Determine the (x, y) coordinate at the center of the cell enclosing the given text.  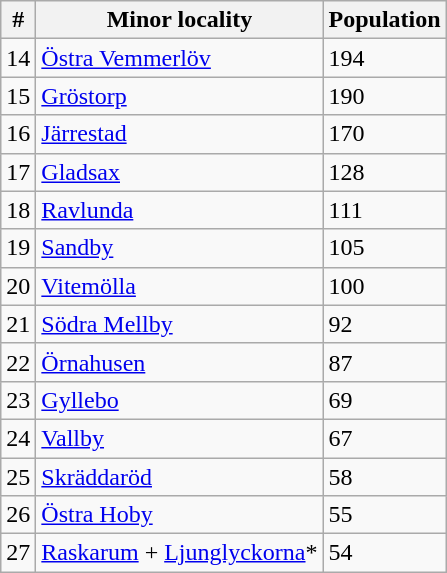
58 (384, 477)
67 (384, 438)
111 (384, 210)
Minor locality (180, 20)
Östra Vemmerlöv (180, 58)
Gyllebo (180, 400)
16 (18, 134)
69 (384, 400)
27 (18, 553)
Ravlunda (180, 210)
Sandby (180, 248)
Örnahusen (180, 362)
Vallby (180, 438)
194 (384, 58)
19 (18, 248)
14 (18, 58)
26 (18, 515)
Population (384, 20)
170 (384, 134)
15 (18, 96)
21 (18, 324)
Järrestad (180, 134)
92 (384, 324)
17 (18, 172)
Gröstorp (180, 96)
23 (18, 400)
Raskarum + Ljunglyckorna* (180, 553)
Östra Hoby (180, 515)
55 (384, 515)
128 (384, 172)
24 (18, 438)
18 (18, 210)
Vitemölla (180, 286)
20 (18, 286)
Södra Mellby (180, 324)
22 (18, 362)
Gladsax (180, 172)
87 (384, 362)
105 (384, 248)
190 (384, 96)
# (18, 20)
25 (18, 477)
Skräddaröd (180, 477)
100 (384, 286)
54 (384, 553)
